For the text-containing cell, return its midpoint in [x, y] coordinate format. 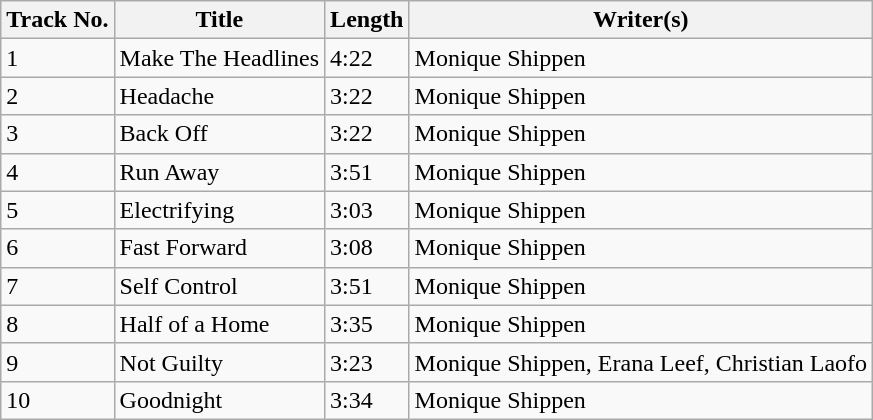
2 [58, 96]
3:34 [367, 400]
Back Off [220, 134]
3 [58, 134]
Goodnight [220, 400]
3:35 [367, 324]
Monique Shippen, Erana Leef, Christian Laofo [641, 362]
4 [58, 172]
Run Away [220, 172]
Self Control [220, 286]
3:03 [367, 210]
7 [58, 286]
1 [58, 58]
6 [58, 248]
Track No. [58, 20]
Headache [220, 96]
5 [58, 210]
Fast Forward [220, 248]
4:22 [367, 58]
Not Guilty [220, 362]
Length [367, 20]
Make The Headlines [220, 58]
3:23 [367, 362]
3:08 [367, 248]
10 [58, 400]
Writer(s) [641, 20]
9 [58, 362]
Electrifying [220, 210]
8 [58, 324]
Title [220, 20]
Half of a Home [220, 324]
